Detect which cell encompasses the target text, then output its [X, Y] center coordinate. 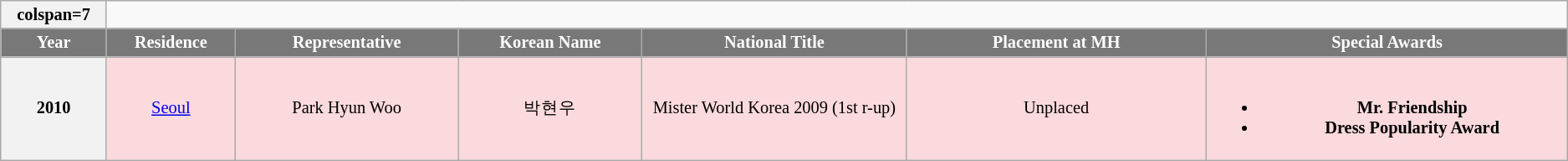
Park Hyun Woo [346, 108]
Residence [171, 43]
Representative [346, 43]
2010 [54, 108]
Korean Name [550, 43]
Mister World Korea 2009 (1st r-up) [774, 108]
Special Awards [1387, 43]
colspan=7 [54, 14]
Placement at MH [1056, 43]
Seoul [171, 108]
박현우 [550, 108]
Unplaced [1056, 108]
National Title [774, 43]
Mr. FriendshipDress Popularity Award [1387, 108]
Year [54, 43]
